Extract the (X, Y) coordinate from the center of the cell holding the provided text.  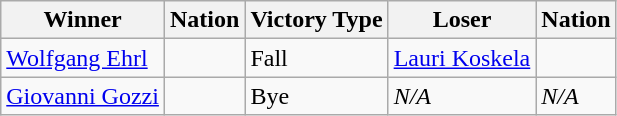
Wolfgang Ehrl (83, 58)
Giovanni Gozzi (83, 96)
Lauri Koskela (462, 58)
Loser (462, 20)
Bye (316, 96)
Winner (83, 20)
Victory Type (316, 20)
Fall (316, 58)
